Provide the [x, y] coordinate of the cell's center where the given text is located.  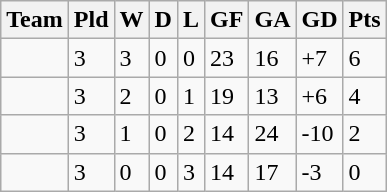
-3 [320, 172]
19 [227, 96]
GA [272, 20]
4 [364, 96]
GD [320, 20]
D [163, 20]
16 [272, 58]
W [132, 20]
L [190, 20]
Team [35, 20]
+6 [320, 96]
17 [272, 172]
23 [227, 58]
+7 [320, 58]
6 [364, 58]
GF [227, 20]
-10 [320, 134]
Pld [91, 20]
24 [272, 134]
13 [272, 96]
Pts [364, 20]
